Locate the cell with the specified text and output its [X, Y] center coordinate. 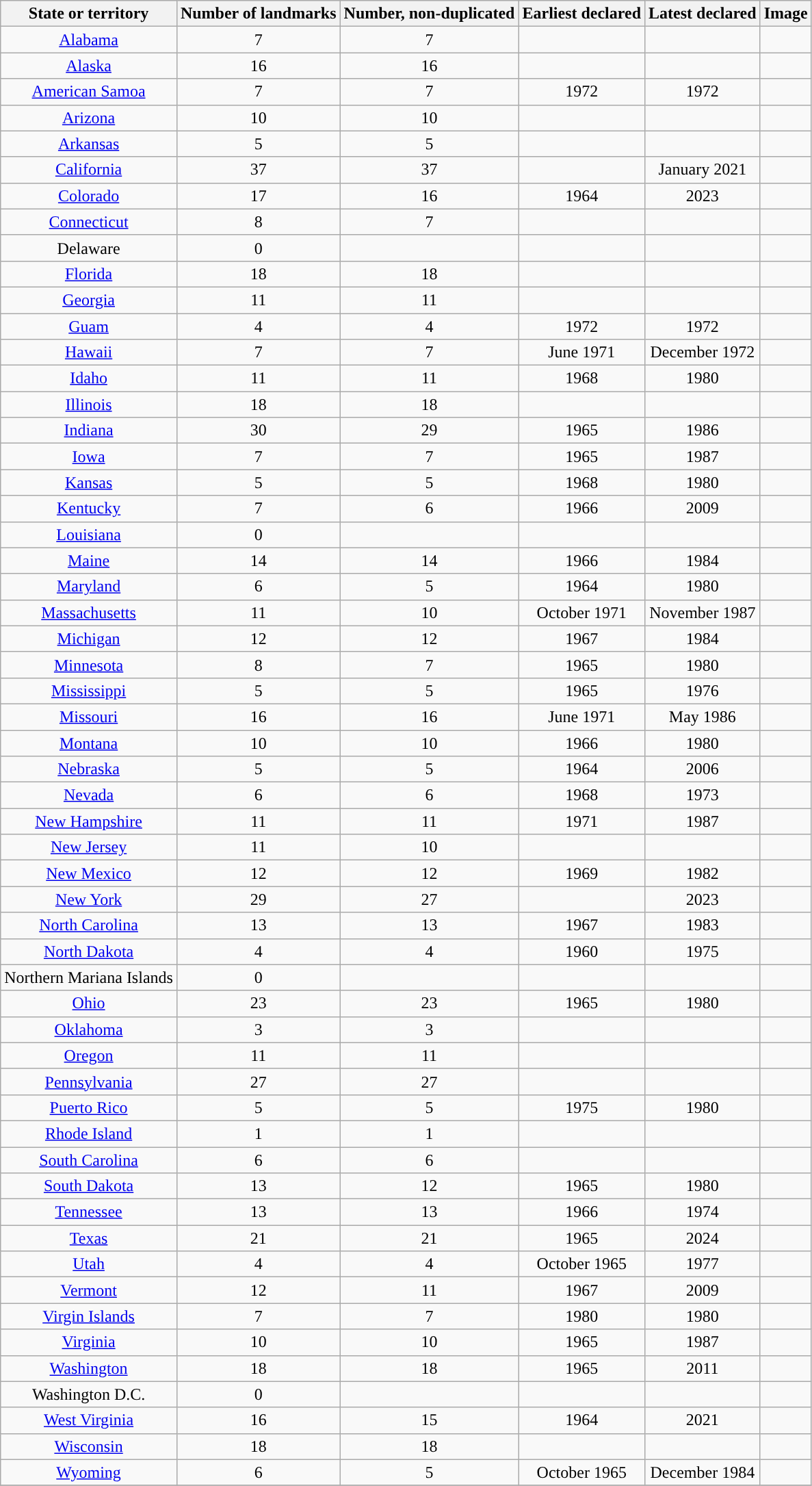
1974 [703, 1212]
California [89, 170]
December 1984 [703, 1472]
2024 [703, 1238]
Louisiana [89, 535]
Hawaii [89, 353]
Minnesota [89, 665]
Image [785, 14]
1960 [581, 951]
2011 [703, 1368]
Florida [89, 274]
Idaho [89, 379]
Alabama [89, 40]
Connecticut [89, 222]
New Hampshire [89, 821]
1977 [703, 1264]
Tennessee [89, 1212]
Iowa [89, 457]
Oklahoma [89, 1029]
Rhode Island [89, 1133]
1983 [703, 925]
Vermont [89, 1290]
Ohio [89, 1003]
Virginia [89, 1342]
2006 [703, 769]
Oregon [89, 1055]
1971 [581, 821]
Nevada [89, 795]
November 1987 [703, 613]
Delaware [89, 248]
Arkansas [89, 144]
May 1986 [703, 717]
15 [430, 1420]
Virgin Islands [89, 1316]
State or territory [89, 14]
Texas [89, 1238]
North Dakota [89, 951]
Maine [89, 561]
October 1971 [581, 613]
Georgia [89, 300]
Colorado [89, 196]
Maryland [89, 587]
South Dakota [89, 1186]
Michigan [89, 639]
Northern Mariana Islands [89, 977]
1976 [703, 691]
December 1972 [703, 353]
New York [89, 899]
January 2021 [703, 170]
Pennsylvania [89, 1081]
American Samoa [89, 92]
Number, non-duplicated [430, 14]
Arizona [89, 118]
Indiana [89, 431]
New Jersey [89, 847]
Nebraska [89, 769]
Latest declared [703, 14]
Kentucky [89, 509]
1973 [703, 795]
Guam [89, 326]
Alaska [89, 66]
1986 [703, 431]
North Carolina [89, 925]
Missouri [89, 717]
Washington [89, 1368]
Utah [89, 1264]
17 [259, 196]
Puerto Rico [89, 1107]
Earliest declared [581, 14]
Wisconsin [89, 1446]
Montana [89, 743]
Illinois [89, 405]
1982 [703, 873]
South Carolina [89, 1160]
Kansas [89, 483]
Washington D.C. [89, 1394]
2021 [703, 1420]
1969 [581, 873]
Mississippi [89, 691]
New Mexico [89, 873]
Number of landmarks [259, 14]
Massachusetts [89, 613]
30 [259, 431]
West Virginia [89, 1420]
Wyoming [89, 1472]
